Capture the cell that displays the provided text and extract its (X, Y) central coordinate. 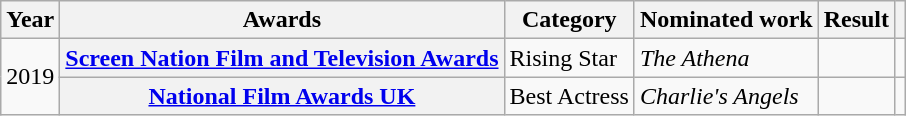
Best Actress (569, 96)
Year (30, 20)
Screen Nation Film and Television Awards (282, 58)
Awards (282, 20)
2019 (30, 77)
Result (856, 20)
Category (569, 20)
Charlie's Angels (726, 96)
National Film Awards UK (282, 96)
The Athena (726, 58)
Nominated work (726, 20)
Rising Star (569, 58)
